Pinpoint the cell where the given text exists, returning its [x, y] midpoint coordinate. 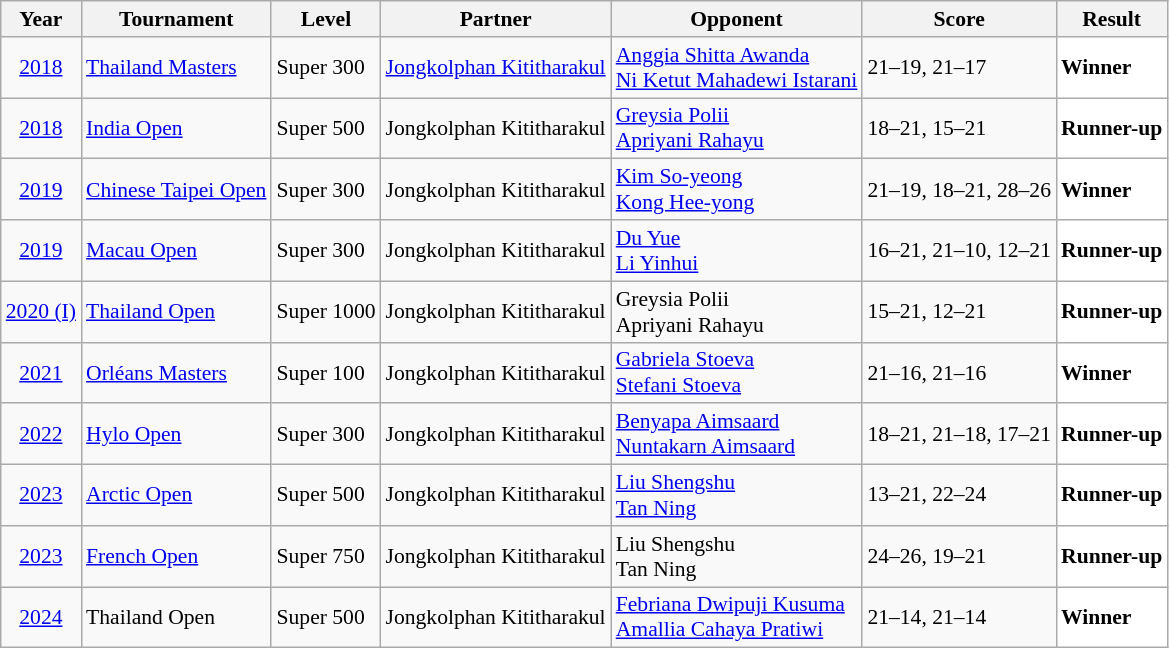
Anggia Shitta Awanda Ni Ketut Mahadewi Istarani [737, 68]
Super 1000 [326, 312]
2021 [41, 372]
Arctic Open [176, 496]
18–21, 15–21 [959, 128]
French Open [176, 556]
Chinese Taipei Open [176, 190]
Super 750 [326, 556]
24–26, 19–21 [959, 556]
Result [1112, 19]
21–14, 21–14 [959, 618]
Benyapa Aimsaard Nuntakarn Aimsaard [737, 434]
Score [959, 19]
Gabriela Stoeva Stefani Stoeva [737, 372]
Du Yue Li Yinhui [737, 250]
Year [41, 19]
21–19, 18–21, 28–26 [959, 190]
Febriana Dwipuji Kusuma Amallia Cahaya Pratiwi [737, 618]
13–21, 22–24 [959, 496]
Opponent [737, 19]
Kim So-yeong Kong Hee-yong [737, 190]
Level [326, 19]
15–21, 12–21 [959, 312]
18–21, 21–18, 17–21 [959, 434]
2024 [41, 618]
16–21, 21–10, 12–21 [959, 250]
2020 (I) [41, 312]
India Open [176, 128]
Partner [496, 19]
21–16, 21–16 [959, 372]
2022 [41, 434]
Hylo Open [176, 434]
Thailand Masters [176, 68]
21–19, 21–17 [959, 68]
Tournament [176, 19]
Super 100 [326, 372]
Macau Open [176, 250]
Orléans Masters [176, 372]
